Output the [X, Y] coordinate of the center of the cell containing the given text.  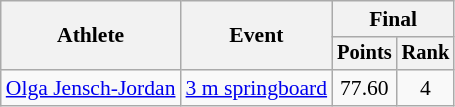
77.60 [364, 88]
Final [393, 19]
3 m springboard [257, 88]
Points [364, 54]
Event [257, 36]
4 [426, 88]
Olga Jensch-Jordan [91, 88]
Athlete [91, 36]
Rank [426, 54]
